Locate the cell with the specified text and output its [x, y] center coordinate. 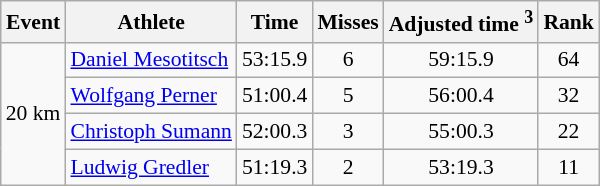
51:19.3 [274, 167]
Rank [568, 22]
3 [348, 132]
59:15.9 [462, 60]
53:15.9 [274, 60]
52:00.3 [274, 132]
11 [568, 167]
Time [274, 22]
64 [568, 60]
Ludwig Gredler [150, 167]
53:19.3 [462, 167]
32 [568, 96]
Daniel Mesotitsch [150, 60]
51:00.4 [274, 96]
Athlete [150, 22]
20 km [34, 113]
Misses [348, 22]
Christoph Sumann [150, 132]
22 [568, 132]
55:00.3 [462, 132]
56:00.4 [462, 96]
Wolfgang Perner [150, 96]
6 [348, 60]
Adjusted time 3 [462, 22]
Event [34, 22]
5 [348, 96]
2 [348, 167]
